Extract the (X, Y) coordinate from the center of the cell holding the provided text.  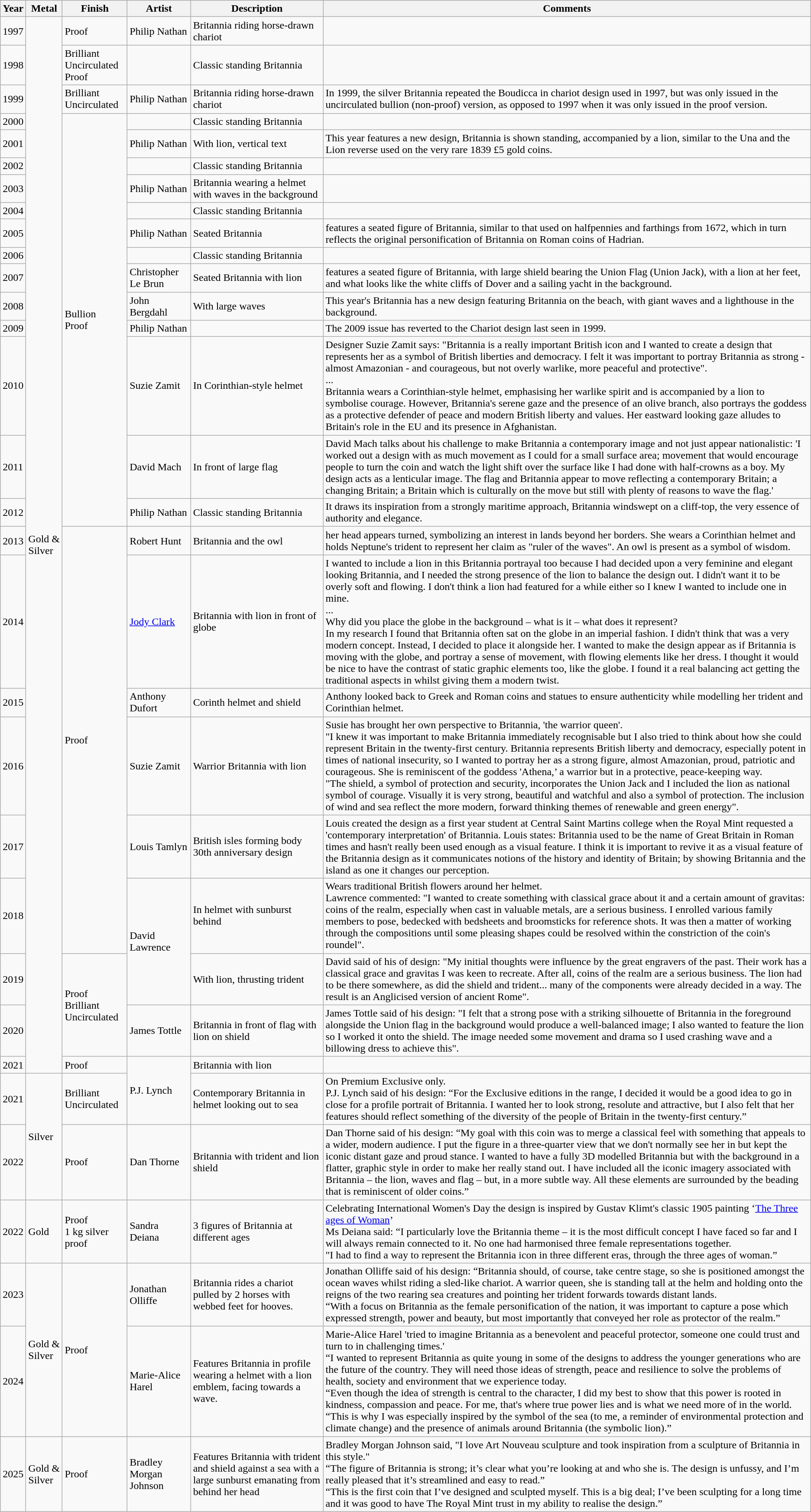
Brilliant UncirculatedProof (95, 65)
Christopher Le Brun (159, 277)
P.J. Lynch (159, 1091)
David Mach (159, 467)
2006 (13, 255)
3 figures of Britannia at different ages (257, 1232)
Britannia rides a chariot pulled by 2 horses with webbed feet for hooves. (257, 1295)
James Tottle (159, 1031)
2004 (13, 211)
Sandra Deiana (159, 1232)
Warrior Britannia with lion (257, 766)
John Bergdahl (159, 306)
Artist (159, 9)
Description (257, 9)
Britannia and the owl (257, 541)
Features Britannia with trident and shield against a sea with a large sunburst emanating from behind her head (257, 1474)
Proof1 kg silver proof (95, 1232)
Silver (44, 1136)
Features Britannia in profile wearing a helmet with a lion emblem, facing towards a wave. (257, 1382)
With lion, vertical text (257, 144)
2009 (13, 329)
1998 (13, 65)
2012 (13, 512)
2024 (13, 1382)
2017 (13, 847)
It draws its inspiration from a strongly maritime approach, Britannia windswept on a cliff-top, the very essence of authority and elegance. (567, 512)
Anthony Dufort (159, 702)
With lion, thrusting trident (257, 979)
2023 (13, 1295)
2005 (13, 233)
1997 (13, 31)
British isles forming body30th anniversary design (257, 847)
Dan Thorne (159, 1162)
In front of large flag (257, 467)
Year (13, 9)
Marie-Alice Harel (159, 1382)
2003 (13, 188)
2018 (13, 916)
Comments (567, 9)
Louis Tamlyn (159, 847)
Britannia in front of flag with lion on shield (257, 1031)
In helmet with sunburst behind (257, 916)
Metal (44, 9)
With large waves (257, 306)
2015 (13, 702)
ProofBrilliant Uncirculated (95, 1005)
2014 (13, 622)
2001 (13, 144)
2007 (13, 277)
Seated Britannia (257, 233)
2025 (13, 1474)
Britannia with lion (257, 1065)
Finish (95, 9)
Bradley Morgan Johnson (159, 1474)
2013 (13, 541)
BullionProof (95, 320)
Contemporary Britannia in helmet looking out to sea (257, 1098)
Corinth helmet and shield (257, 702)
Robert Hunt (159, 541)
2020 (13, 1031)
Jonathan Olliffe (159, 1295)
David Lawrence (159, 942)
2002 (13, 166)
This year's Britannia has a new design featuring Britannia on the beach, with giant waves and a lighthouse in the background. (567, 306)
Seated Britannia with lion (257, 277)
Britannia with lion in front of globe (257, 622)
Jody Clark (159, 622)
Anthony looked back to Greek and Roman coins and statues to ensure authenticity while modelling her trident and Corinthian helmet. (567, 702)
2019 (13, 979)
Gold (44, 1232)
In Corinthian-style helmet (257, 386)
The 2009 issue has reverted to the Chariot design last seen in 1999. (567, 329)
1999 (13, 99)
2000 (13, 121)
2011 (13, 467)
Britannia wearing a helmet with waves in the background (257, 188)
2010 (13, 386)
2016 (13, 766)
2008 (13, 306)
Britannia with trident and lion shield (257, 1162)
